Return [X, Y] of the center of cell containing provided text 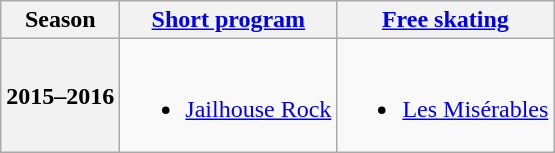
Jailhouse Rock [228, 96]
2015–2016 [60, 96]
Free skating [446, 20]
Short program [228, 20]
Season [60, 20]
Les Misérables [446, 96]
